Determine the [x, y] coordinate at the center of the cell enclosing the given text.  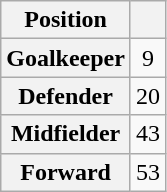
43 [148, 134]
Goalkeeper [66, 58]
9 [148, 58]
Forward [66, 172]
Position [66, 20]
Midfielder [66, 134]
53 [148, 172]
20 [148, 96]
Defender [66, 96]
